Locate the cell with the specified text and output its [X, Y] center coordinate. 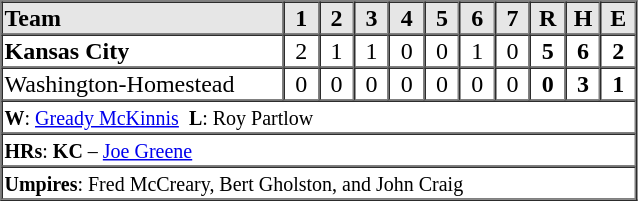
Umpires: Fred McCreary, Bert Gholston, and John Craig [319, 182]
W: Gready McKinnis L: Roy Partlow [319, 116]
4 [406, 18]
Team [143, 18]
Kansas City [143, 50]
7 [512, 18]
H [582, 18]
Washington-Homestead [143, 84]
R [548, 18]
E [618, 18]
HRs: KC – Joe Greene [319, 150]
